Search for the cell housing the specified text and yield its (x, y) center coordinate. 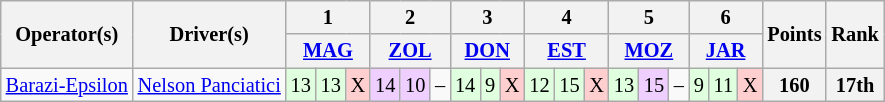
160 (794, 85)
Rank (854, 34)
ZOL (410, 51)
11 (724, 85)
Driver(s) (210, 34)
MAG (328, 51)
5 (649, 17)
Barazi-Epsilon (67, 85)
1 (328, 17)
Operator(s) (67, 34)
2 (410, 17)
6 (726, 17)
3 (487, 17)
4 (566, 17)
Points (794, 34)
DON (487, 51)
12 (539, 85)
17th (854, 85)
EST (566, 51)
JAR (726, 51)
MOZ (649, 51)
10 (415, 85)
Nelson Panciatici (210, 85)
